Determine the (x, y) coordinate at the center of the cell enclosing the given text.  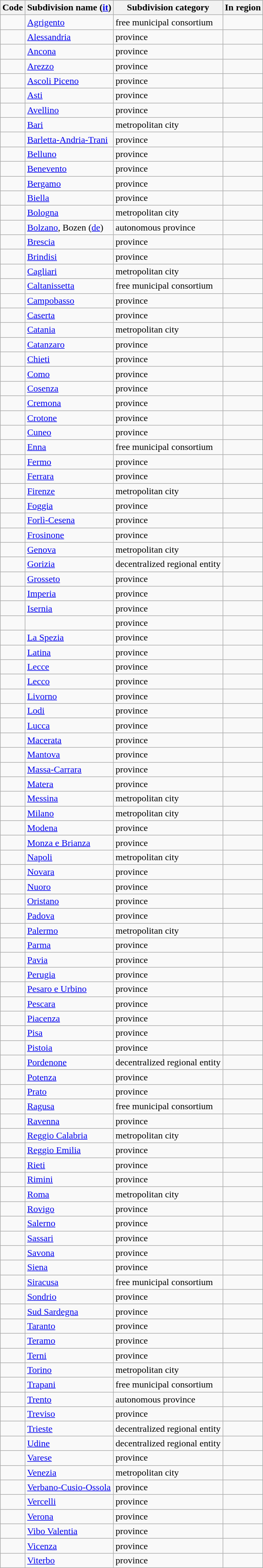
Chieti (69, 359)
Catanzaro (69, 344)
Napoli (69, 857)
Pordenone (69, 1062)
Perugia (69, 975)
Como (69, 374)
Siena (69, 1267)
Pisa (69, 1033)
Siracusa (69, 1282)
In region (243, 8)
Alessandria (69, 37)
Trapani (69, 1385)
Vibo Valentia (69, 1531)
Sud Sardegna (69, 1311)
Agrigento (69, 22)
Imperia (69, 593)
Venezia (69, 1473)
Caltanissetta (69, 286)
Bolzano, Bozen (de) (69, 227)
Campobasso (69, 301)
Genova (69, 550)
Terni (69, 1355)
Monza e Brianza (69, 843)
Brescia (69, 242)
Sassari (69, 1238)
Viterbo (69, 1560)
Cremona (69, 403)
Ancona (69, 52)
Palermo (69, 931)
Enna (69, 447)
Milano (69, 813)
Messina (69, 799)
Salerno (69, 1224)
Bergamo (69, 184)
Latina (69, 652)
Matera (69, 784)
Pistoia (69, 1048)
Udine (69, 1443)
Arezzo (69, 66)
Massa-Carrara (69, 769)
Torino (69, 1370)
Nuoro (69, 886)
Novara (69, 872)
Gorizia (69, 564)
Pavia (69, 960)
Roma (69, 1194)
Verona (69, 1516)
Fermo (69, 462)
Ascoli Piceno (69, 81)
Ragusa (69, 1106)
Trento (69, 1399)
Savona (69, 1253)
Potenza (69, 1077)
Trieste (69, 1429)
Vicenza (69, 1546)
Reggio Emilia (69, 1150)
Forlì-Cesena (69, 520)
Lodi (69, 711)
Bologna (69, 213)
Lucca (69, 725)
Mantova (69, 755)
Barletta-Andria-Trani (69, 139)
Rovigo (69, 1209)
Cuneo (69, 433)
Cosenza (69, 388)
La Spezia (69, 637)
Pescara (69, 1004)
Belluno (69, 154)
Treviso (69, 1414)
Lecce (69, 667)
Parma (69, 945)
Rieti (69, 1165)
Frosinone (69, 535)
Brindisi (69, 257)
Padova (69, 916)
Taranto (69, 1326)
Caserta (69, 315)
Ferrara (69, 476)
Oristano (69, 901)
Modena (69, 828)
Sondrio (69, 1297)
Macerata (69, 740)
Bari (69, 125)
Reggio Calabria (69, 1136)
Code (13, 8)
Piacenza (69, 1018)
Foggia (69, 506)
Subdivision name (it) (69, 8)
Vercelli (69, 1502)
Benevento (69, 169)
Avellino (69, 110)
Teramo (69, 1341)
Livorno (69, 696)
Isernia (69, 608)
Biella (69, 198)
Pesaro e Urbino (69, 989)
Firenze (69, 491)
Lecco (69, 682)
Ravenna (69, 1121)
Asti (69, 95)
Crotone (69, 418)
Verbano-Cusio-Ossola (69, 1487)
Subdivision category (168, 8)
Prato (69, 1092)
Grosseto (69, 579)
Catania (69, 330)
Varese (69, 1458)
Cagliari (69, 271)
Rimini (69, 1180)
